Detect which cell encompasses the target text, then output its [X, Y] center coordinate. 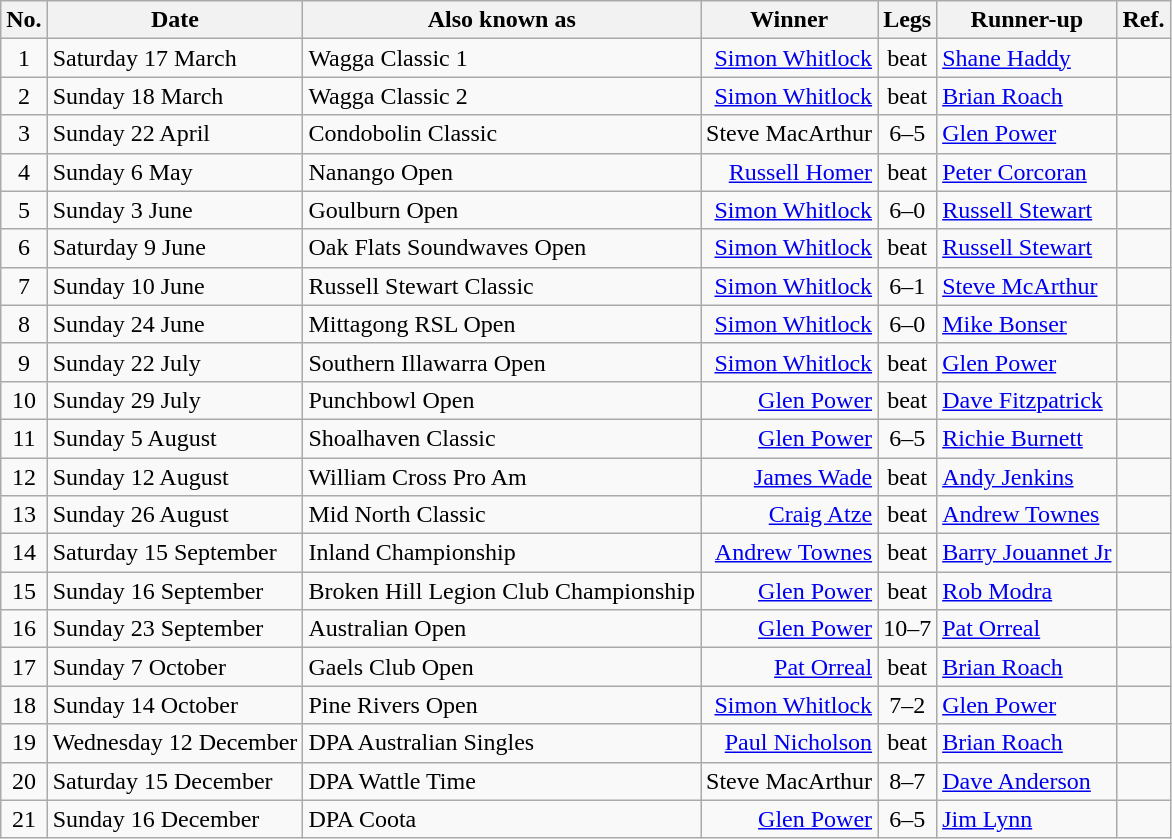
10–7 [908, 629]
Southern Illawarra Open [502, 362]
5 [24, 210]
Sunday 10 June [175, 286]
No. [24, 20]
Saturday 17 March [175, 58]
Sunday 22 July [175, 362]
Sunday 16 December [175, 819]
21 [24, 819]
Wagga Classic 1 [502, 58]
18 [24, 705]
Sunday 7 October [175, 667]
DPA Coota [502, 819]
Peter Corcoran [1027, 172]
Mittagong RSL Open [502, 324]
Oak Flats Soundwaves Open [502, 248]
Barry Jouannet Jr [1027, 553]
Sunday 18 March [175, 96]
Dave Anderson [1027, 781]
Condobolin Classic [502, 134]
Date [175, 20]
Steve McArthur [1027, 286]
6 [24, 248]
Sunday 22 April [175, 134]
Rob Modra [1027, 591]
14 [24, 553]
Broken Hill Legion Club Championship [502, 591]
Paul Nicholson [790, 743]
7–2 [908, 705]
7 [24, 286]
Sunday 5 August [175, 438]
Sunday 23 September [175, 629]
Shoalhaven Classic [502, 438]
Jim Lynn [1027, 819]
Sunday 3 June [175, 210]
20 [24, 781]
Dave Fitzpatrick [1027, 400]
DPA Wattle Time [502, 781]
James Wade [790, 477]
8 [24, 324]
Russell Homer [790, 172]
Sunday 24 June [175, 324]
Australian Open [502, 629]
Sunday 16 September [175, 591]
17 [24, 667]
Sunday 26 August [175, 515]
Saturday 15 December [175, 781]
16 [24, 629]
Wednesday 12 December [175, 743]
15 [24, 591]
Sunday 12 August [175, 477]
Andy Jenkins [1027, 477]
DPA Australian Singles [502, 743]
Wagga Classic 2 [502, 96]
3 [24, 134]
Punchbowl Open [502, 400]
Gaels Club Open [502, 667]
Mike Bonser [1027, 324]
Winner [790, 20]
Pine Rivers Open [502, 705]
Richie Burnett [1027, 438]
Russell Stewart Classic [502, 286]
Mid North Classic [502, 515]
4 [24, 172]
Sunday 29 July [175, 400]
6–1 [908, 286]
11 [24, 438]
Sunday 14 October [175, 705]
Legs [908, 20]
Shane Haddy [1027, 58]
Sunday 6 May [175, 172]
Also known as [502, 20]
1 [24, 58]
12 [24, 477]
10 [24, 400]
William Cross Pro Am [502, 477]
Ref. [1144, 20]
Runner-up [1027, 20]
8–7 [908, 781]
Goulburn Open [502, 210]
Saturday 15 September [175, 553]
2 [24, 96]
Craig Atze [790, 515]
9 [24, 362]
19 [24, 743]
13 [24, 515]
Inland Championship [502, 553]
Nanango Open [502, 172]
Saturday 9 June [175, 248]
